Pinpoint the cell where the given text exists, returning its (X, Y) midpoint coordinate. 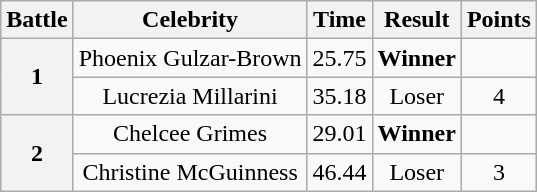
1 (37, 77)
Lucrezia Millarini (190, 96)
29.01 (340, 134)
2 (37, 153)
Celebrity (190, 20)
4 (498, 96)
Phoenix Gulzar-Brown (190, 58)
Result (416, 20)
Chelcee Grimes (190, 134)
Christine McGuinness (190, 172)
35.18 (340, 96)
25.75 (340, 58)
3 (498, 172)
Points (498, 20)
Time (340, 20)
46.44 (340, 172)
Battle (37, 20)
